For the text-containing cell, return its midpoint in [X, Y] coordinate format. 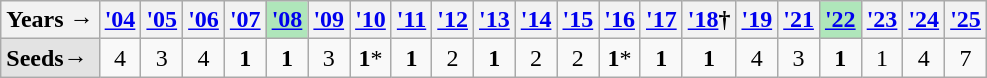
'13 [494, 20]
'22 [840, 20]
'15 [578, 20]
'14 [536, 20]
'16 [620, 20]
'12 [453, 20]
'21 [799, 20]
'11 [411, 20]
'18† [709, 20]
'06 [204, 20]
'05 [162, 20]
'23 [882, 20]
'24 [924, 20]
'17 [661, 20]
Years → [50, 20]
'08 [287, 20]
'25 [966, 20]
'10 [371, 20]
'19 [757, 20]
7 [966, 58]
Seeds→ [50, 58]
'04 [120, 20]
'07 [245, 20]
'09 [329, 20]
